Pinpoint the cell where the given text exists, returning its [X, Y] midpoint coordinate. 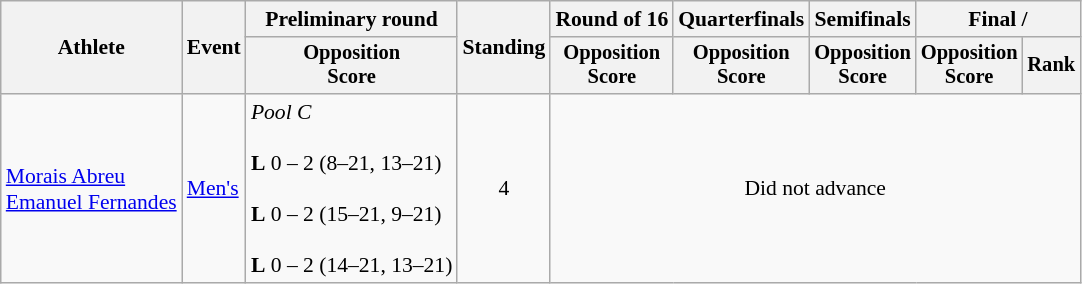
Event [214, 48]
Pool CL 0 – 2 (8–21, 13–21)L 0 – 2 (15–21, 9–21)L 0 – 2 (14–21, 13–21) [352, 188]
Athlete [92, 48]
Preliminary round [352, 19]
Final / [998, 19]
Men's [214, 188]
Did not advance [815, 188]
Standing [504, 48]
Morais AbreuEmanuel Fernandes [92, 188]
Semifinals [862, 19]
Round of 16 [612, 19]
4 [504, 188]
Quarterfinals [741, 19]
Rank [1051, 66]
